Return the [x, y] coordinate for the center point of the cell that contains the specified text.  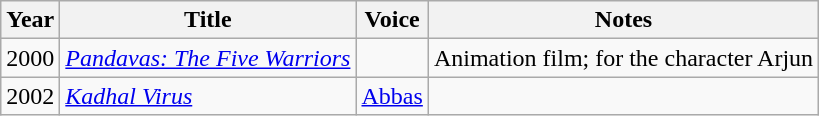
Notes [623, 20]
2002 [30, 96]
Voice [392, 20]
Abbas [392, 96]
Pandavas: The Five Warriors [208, 58]
Year [30, 20]
Title [208, 20]
Animation film; for the character Arjun [623, 58]
2000 [30, 58]
Kadhal Virus [208, 96]
